Locate the cell with the specified text and output its (x, y) center coordinate. 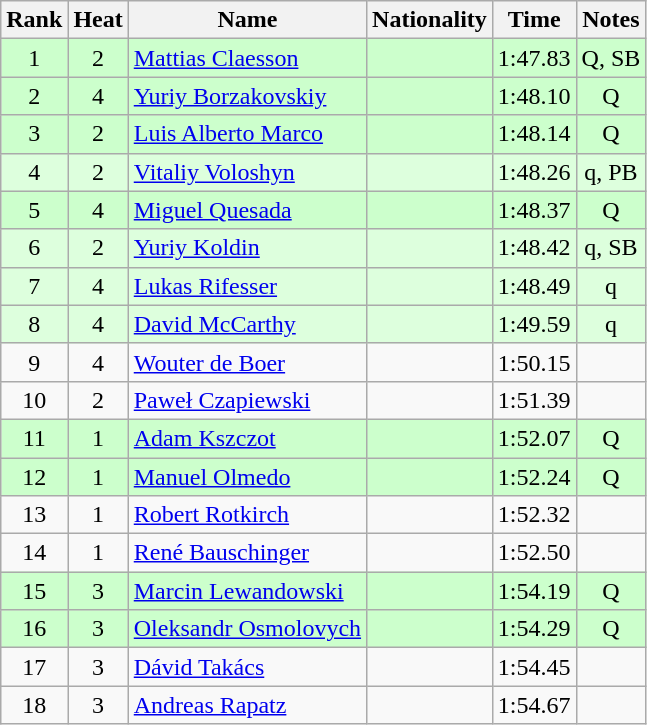
Heat (98, 20)
Lukas Rifesser (247, 286)
Miguel Quesada (247, 210)
1:47.83 (534, 58)
1:54.67 (534, 705)
Yuriy Borzakovskiy (247, 96)
Q, SB (611, 58)
Paweł Czapiewski (247, 400)
Wouter de Boer (247, 362)
13 (34, 515)
1:48.42 (534, 248)
7 (34, 286)
Yuriy Koldin (247, 248)
10 (34, 400)
Robert Rotkirch (247, 515)
René Bauschinger (247, 553)
14 (34, 553)
1:52.07 (534, 438)
6 (34, 248)
1:52.32 (534, 515)
1:48.14 (534, 134)
Rank (34, 20)
1:54.45 (534, 667)
1:49.59 (534, 324)
15 (34, 591)
Nationality (430, 20)
1:48.10 (534, 96)
17 (34, 667)
Luis Alberto Marco (247, 134)
Adam Kszczot (247, 438)
12 (34, 477)
1:48.26 (534, 172)
Andreas Rapatz (247, 705)
q, PB (611, 172)
1:48.37 (534, 210)
Time (534, 20)
Vitaliy Voloshyn (247, 172)
1:50.15 (534, 362)
1:51.39 (534, 400)
Name (247, 20)
1:52.50 (534, 553)
1:48.49 (534, 286)
Mattias Claesson (247, 58)
5 (34, 210)
1:54.29 (534, 629)
1:52.24 (534, 477)
Manuel Olmedo (247, 477)
Notes (611, 20)
8 (34, 324)
Dávid Takács (247, 667)
Oleksandr Osmolovych (247, 629)
q, SB (611, 248)
David McCarthy (247, 324)
11 (34, 438)
9 (34, 362)
18 (34, 705)
16 (34, 629)
Marcin Lewandowski (247, 591)
1:54.19 (534, 591)
